Locate the cell with the specified text and output its [x, y] center coordinate. 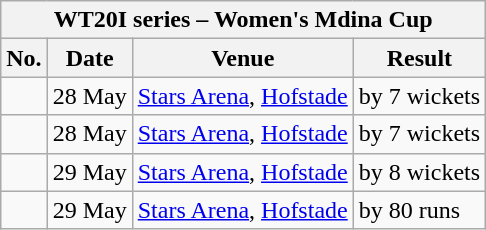
Result [419, 58]
Venue [242, 58]
No. [24, 58]
Date [90, 58]
by 8 wickets [419, 172]
WT20I series – Women's Mdina Cup [244, 20]
by 80 runs [419, 210]
